Find where the given text appears and provide that cell's center as (x, y) coordinate. 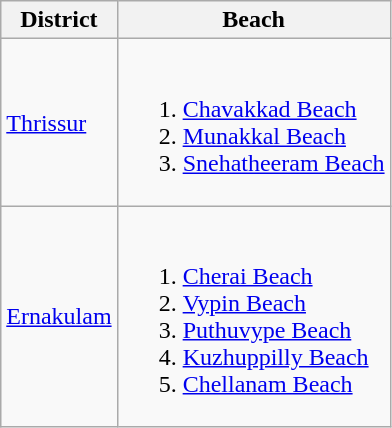
Beach (254, 20)
Ernakulam (59, 316)
Chavakkad BeachMunakkal BeachSnehatheeram Beach (254, 122)
District (59, 20)
Cherai BeachVypin BeachPuthuvype BeachKuzhuppilly BeachChellanam Beach (254, 316)
Thrissur (59, 122)
